Capture the cell that displays the provided text and extract its [x, y] central coordinate. 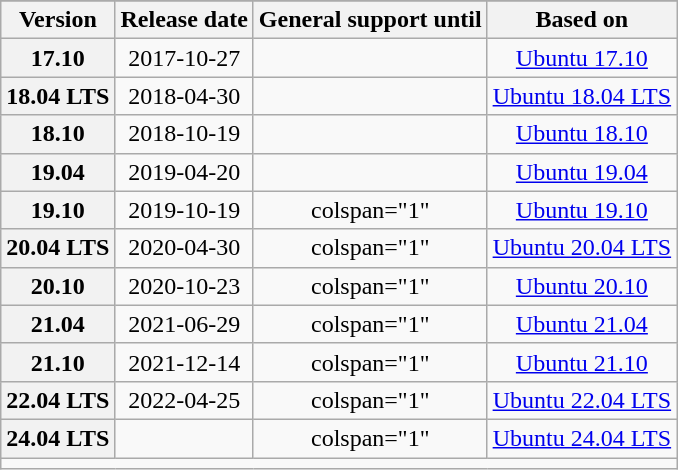
2018-04-30 [184, 96]
Based on [582, 20]
Ubuntu 19.04 [582, 172]
2017-10-27 [184, 58]
21.10 [58, 362]
Ubuntu 21.04 [582, 324]
2022-04-25 [184, 400]
18.10 [58, 134]
2020-04-30 [184, 248]
19.10 [58, 210]
20.10 [58, 286]
21.04 [58, 324]
17.10 [58, 58]
General support until [370, 20]
2020-10-23 [184, 286]
Ubuntu 20.10 [582, 286]
Version [58, 20]
2018-10-19 [184, 134]
24.04 LTS [58, 438]
19.04 [58, 172]
Ubuntu 24.04 LTS [582, 438]
20.04 LTS [58, 248]
Ubuntu 19.10 [582, 210]
Release date [184, 20]
2021-06-29 [184, 324]
22.04 LTS [58, 400]
2019-10-19 [184, 210]
Ubuntu 18.04 LTS [582, 96]
Ubuntu 22.04 LTS [582, 400]
Ubuntu 20.04 LTS [582, 248]
2021-12-14 [184, 362]
Ubuntu 21.10 [582, 362]
Ubuntu 18.10 [582, 134]
Ubuntu 17.10 [582, 58]
18.04 LTS [58, 96]
2019-04-20 [184, 172]
